Locate the cell with the specified text and output its (x, y) center coordinate. 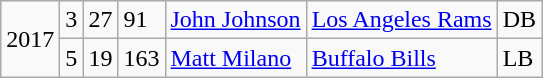
Buffalo Bills (402, 58)
Matt Milano (236, 58)
91 (142, 20)
LB (519, 58)
27 (100, 20)
19 (100, 58)
John Johnson (236, 20)
Los Angeles Rams (402, 20)
5 (72, 58)
2017 (30, 39)
DB (519, 20)
163 (142, 58)
3 (72, 20)
